Pinpoint the cell where the given text exists, returning its (X, Y) midpoint coordinate. 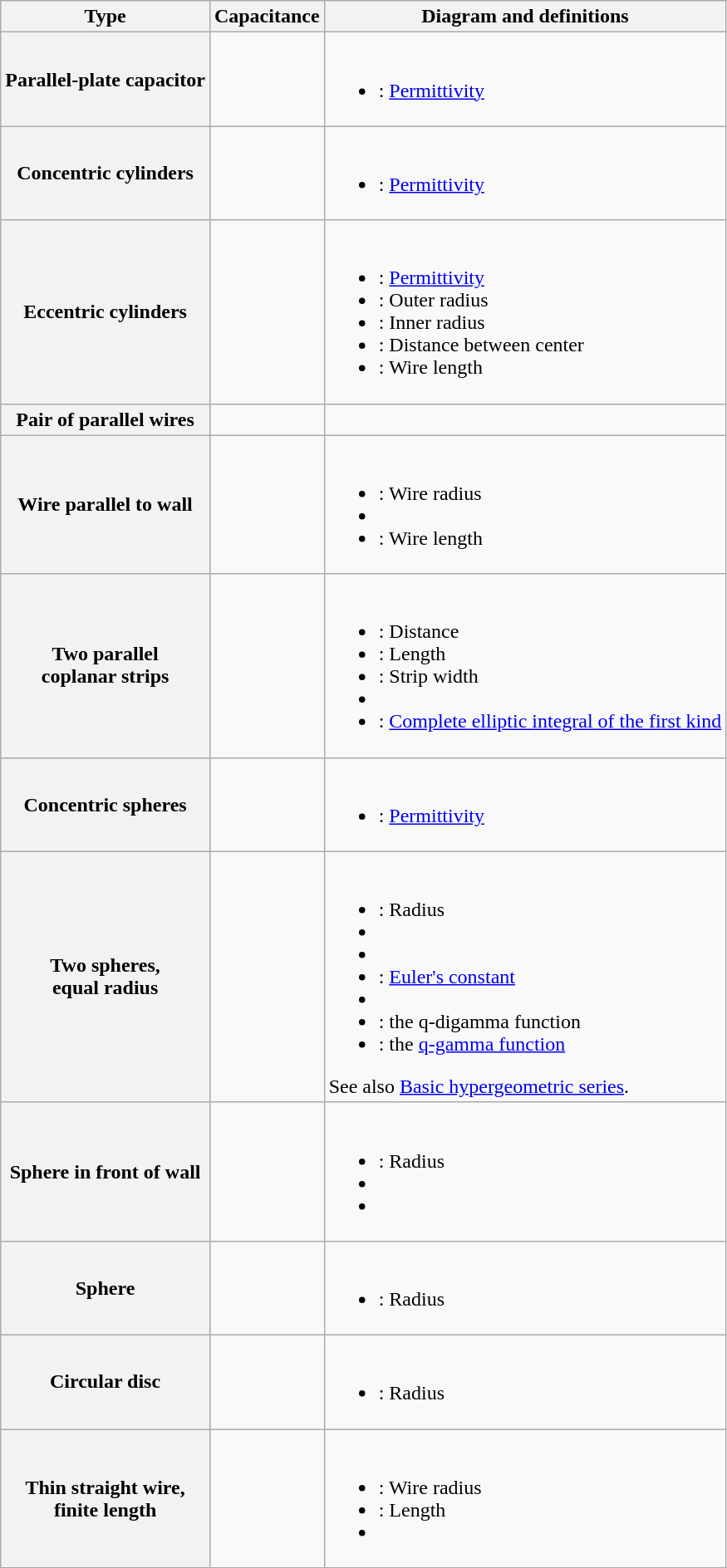
Two parallelcoplanar strips (106, 666)
Eccentric cylinders (106, 312)
Sphere (106, 1287)
Capacitance (267, 17)
Sphere in front of wall (106, 1171)
Diagram and definitions (525, 17)
Two spheres,equal radius (106, 977)
: Wire radius: Wire length (525, 505)
Thin straight wire, finite length (106, 1498)
Concentric cylinders (106, 173)
: Distance: Length: Strip width: Complete elliptic integral of the first kind (525, 666)
Pair of parallel wires (106, 419)
Circular disc (106, 1382)
: Permittivity: Outer radius: Inner radius: Distance between center: Wire length (525, 312)
Concentric spheres (106, 804)
Wire parallel to wall (106, 505)
: Wire radius: Length (525, 1498)
: Radius: Euler's constant: the q-digamma function: the q-gamma functionSee also Basic hypergeometric series. (525, 977)
Parallel-plate capacitor (106, 80)
Type (106, 17)
